Locate the cell with the specified text and output its [X, Y] center coordinate. 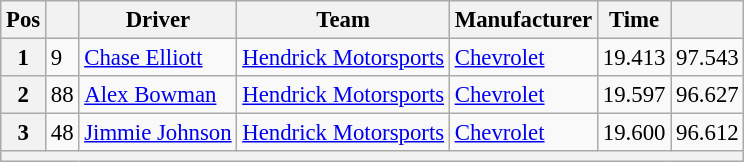
19.413 [634, 58]
Driver [158, 20]
Jimmie Johnson [158, 133]
19.600 [634, 133]
96.627 [708, 95]
88 [62, 95]
97.543 [708, 58]
Alex Bowman [158, 95]
1 [24, 58]
19.597 [634, 95]
Manufacturer [523, 20]
Time [634, 20]
3 [24, 133]
9 [62, 58]
Pos [24, 20]
Chase Elliott [158, 58]
Team [343, 20]
48 [62, 133]
2 [24, 95]
96.612 [708, 133]
